Return the (x, y) coordinate for the center point of the cell that contains the specified text.  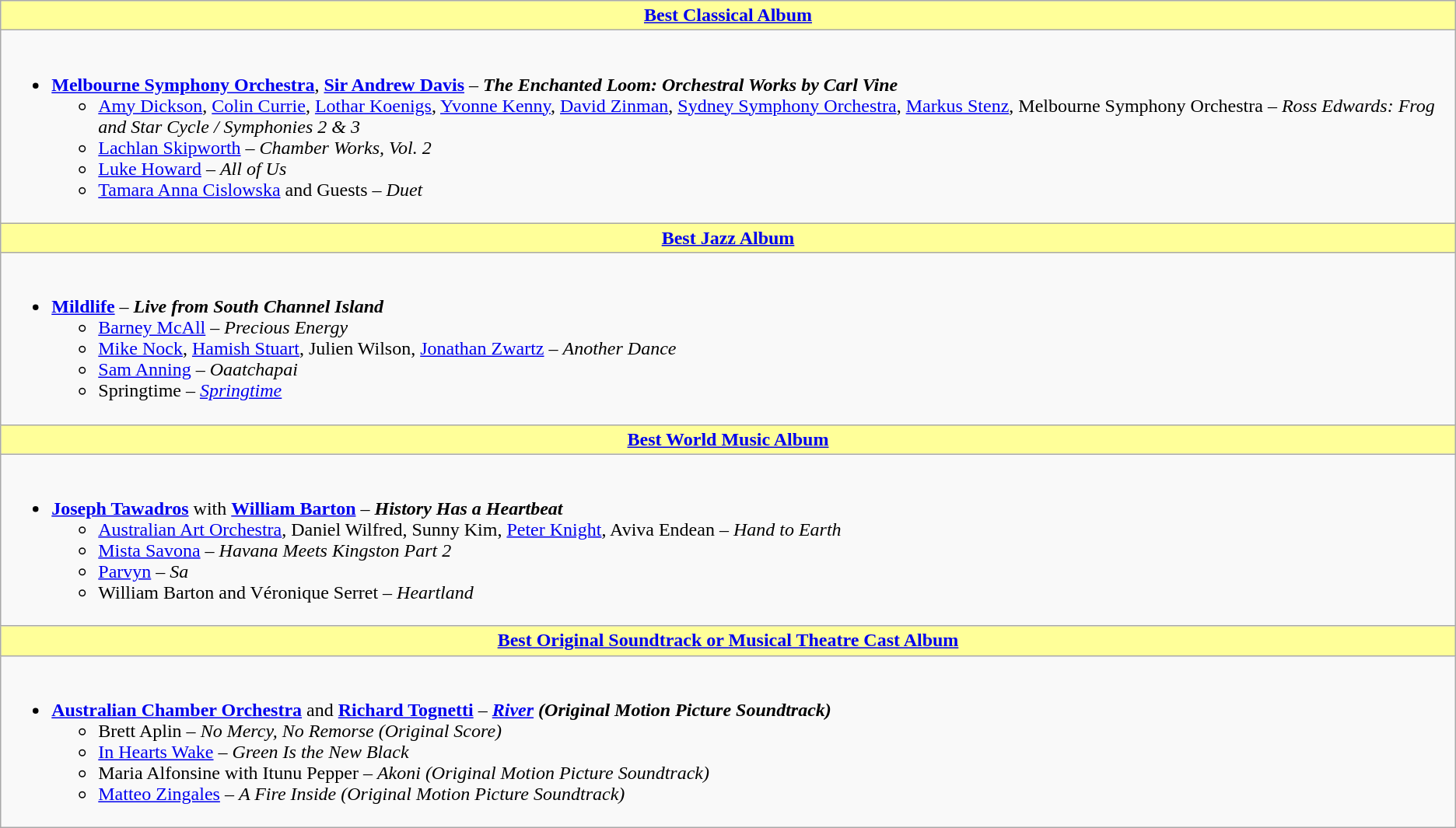
Best Classical Album (728, 16)
Best Original Soundtrack or Musical Theatre Cast Album (728, 641)
Best World Music Album (728, 439)
Best Jazz Album (728, 238)
